Scan for the cell matching the given text and deliver its [x, y] coordinate at center. 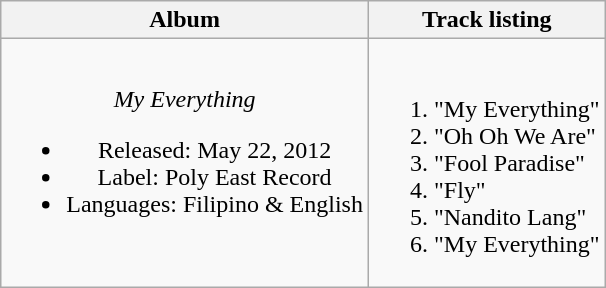
"My Everything""Oh Oh We Are""Fool Paradise""Fly""Nandito Lang""My Everything" [486, 163]
Album [185, 20]
My EverythingReleased: May 22, 2012Label: Poly East RecordLanguages: Filipino & English [185, 163]
Track listing [486, 20]
